From the cell containing the given text, extract its center point as [X, Y] coordinate. 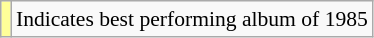
Indicates best performing album of 1985 [192, 19]
